Locate the cell with the specified text and output its [X, Y] center coordinate. 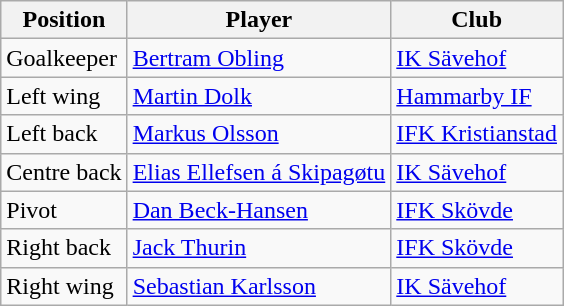
Left back [64, 134]
Right wing [64, 286]
Dan Beck-Hansen [259, 210]
Jack Thurin [259, 248]
Right back [64, 248]
Elias Ellefsen á Skipagøtu [259, 172]
Goalkeeper [64, 58]
Markus Olsson [259, 134]
Pivot [64, 210]
IFK Kristianstad [477, 134]
Hammarby IF [477, 96]
Position [64, 20]
Left wing [64, 96]
Bertram Obling [259, 58]
Sebastian Karlsson [259, 286]
Centre back [64, 172]
Martin Dolk [259, 96]
Player [259, 20]
Club [477, 20]
